Locate the cell with the specified text and output its [X, Y] center coordinate. 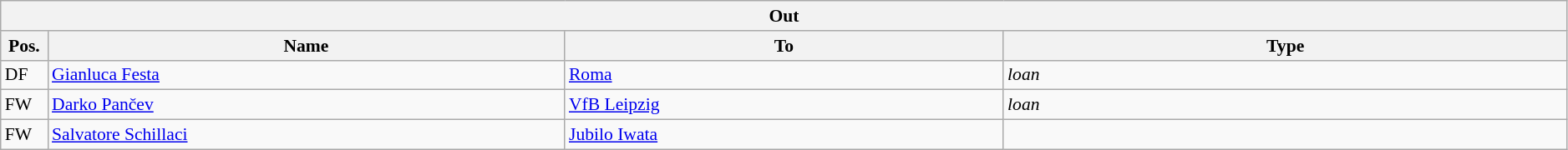
Salvatore Schillaci [306, 135]
Type [1285, 46]
Darko Pančev [306, 105]
VfB Leipzig [784, 105]
Roma [784, 75]
Gianluca Festa [306, 75]
To [784, 46]
Out [784, 16]
Jubilo Iwata [784, 135]
Pos. [24, 46]
Name [306, 46]
DF [24, 75]
